Search for the cell housing the specified text and yield its (X, Y) center coordinate. 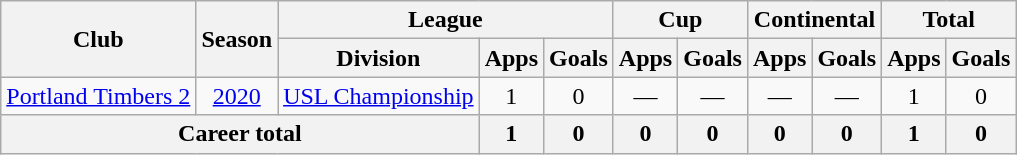
Cup (680, 20)
Career total (240, 134)
League (446, 20)
Season (237, 39)
Portland Timbers 2 (98, 96)
Club (98, 39)
USL Championship (379, 96)
2020 (237, 96)
Continental (814, 20)
Total (949, 20)
Division (379, 58)
